Return (X, Y) of the center of cell containing provided text 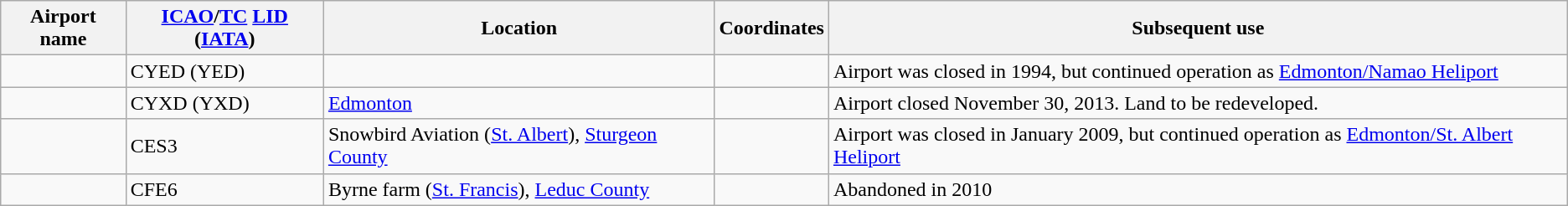
Airport was closed in January 2009, but continued operation as Edmonton/St. Albert Heliport (1198, 146)
ICAO/TC LID (IATA) (224, 28)
Airport was closed in 1994, but continued operation as Edmonton/Namao Heliport (1198, 71)
Edmonton (519, 103)
Coordinates (771, 28)
Location (519, 28)
CYXD (YXD) (224, 103)
CES3 (224, 146)
Subsequent use (1198, 28)
Airport name (64, 28)
CFE6 (224, 189)
CYED (YED) (224, 71)
Snowbird Aviation (St. Albert), Sturgeon County (519, 146)
Airport closed November 30, 2013. Land to be redeveloped. (1198, 103)
Abandoned in 2010 (1198, 189)
Byrne farm (St. Francis), Leduc County (519, 189)
